Return [x, y] of the center of cell containing provided text 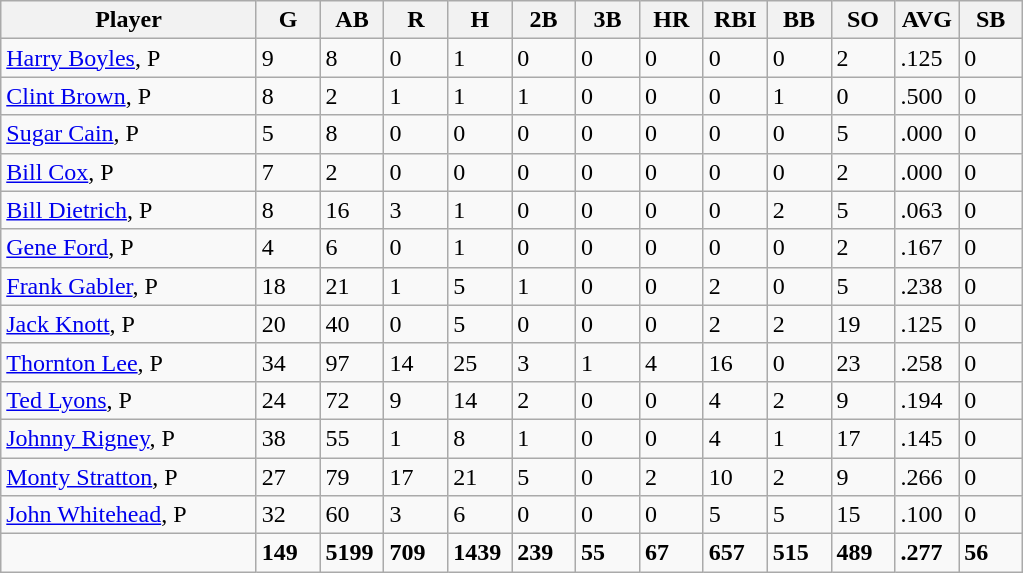
515 [799, 553]
.167 [927, 248]
SO [863, 20]
Johnny Rigney, P [128, 438]
Sugar Cain, P [128, 134]
BB [799, 20]
27 [288, 477]
149 [288, 553]
20 [288, 324]
Bill Dietrich, P [128, 210]
.063 [927, 210]
Jack Knott, P [128, 324]
Monty Stratton, P [128, 477]
John Whitehead, P [128, 515]
56 [991, 553]
H [480, 20]
1439 [480, 553]
25 [480, 362]
.266 [927, 477]
7 [288, 172]
SB [991, 20]
.145 [927, 438]
AB [352, 20]
G [288, 20]
79 [352, 477]
AVG [927, 20]
Harry Boyles, P [128, 58]
489 [863, 553]
5199 [352, 553]
Frank Gabler, P [128, 286]
60 [352, 515]
18 [288, 286]
72 [352, 400]
15 [863, 515]
.277 [927, 553]
HR [671, 20]
RBI [735, 20]
97 [352, 362]
Ted Lyons, P [128, 400]
657 [735, 553]
Gene Ford, P [128, 248]
709 [416, 553]
239 [544, 553]
.500 [927, 96]
40 [352, 324]
2B [544, 20]
34 [288, 362]
67 [671, 553]
R [416, 20]
24 [288, 400]
Clint Brown, P [128, 96]
38 [288, 438]
.258 [927, 362]
Thornton Lee, P [128, 362]
10 [735, 477]
.100 [927, 515]
.194 [927, 400]
Player [128, 20]
32 [288, 515]
Bill Cox, P [128, 172]
3B [608, 20]
19 [863, 324]
23 [863, 362]
.238 [927, 286]
